Provide the (x, y) coordinate of the cell's center where the given text is located.  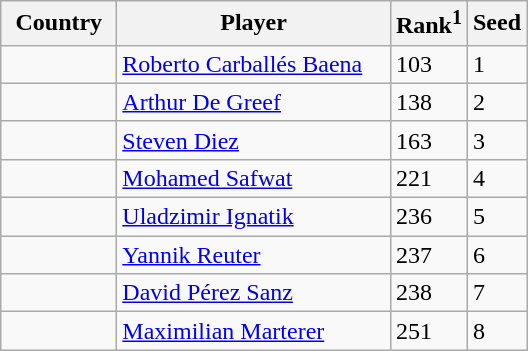
4 (496, 178)
Seed (496, 24)
221 (428, 178)
3 (496, 140)
6 (496, 255)
Yannik Reuter (254, 255)
5 (496, 217)
138 (428, 102)
251 (428, 331)
2 (496, 102)
8 (496, 331)
Rank1 (428, 24)
238 (428, 293)
7 (496, 293)
163 (428, 140)
Uladzimir Ignatik (254, 217)
Arthur De Greef (254, 102)
David Pérez Sanz (254, 293)
Maximilian Marterer (254, 331)
Roberto Carballés Baena (254, 64)
Mohamed Safwat (254, 178)
Country (59, 24)
Player (254, 24)
236 (428, 217)
Steven Diez (254, 140)
103 (428, 64)
237 (428, 255)
1 (496, 64)
